Return [X, Y] of the center of cell containing provided text 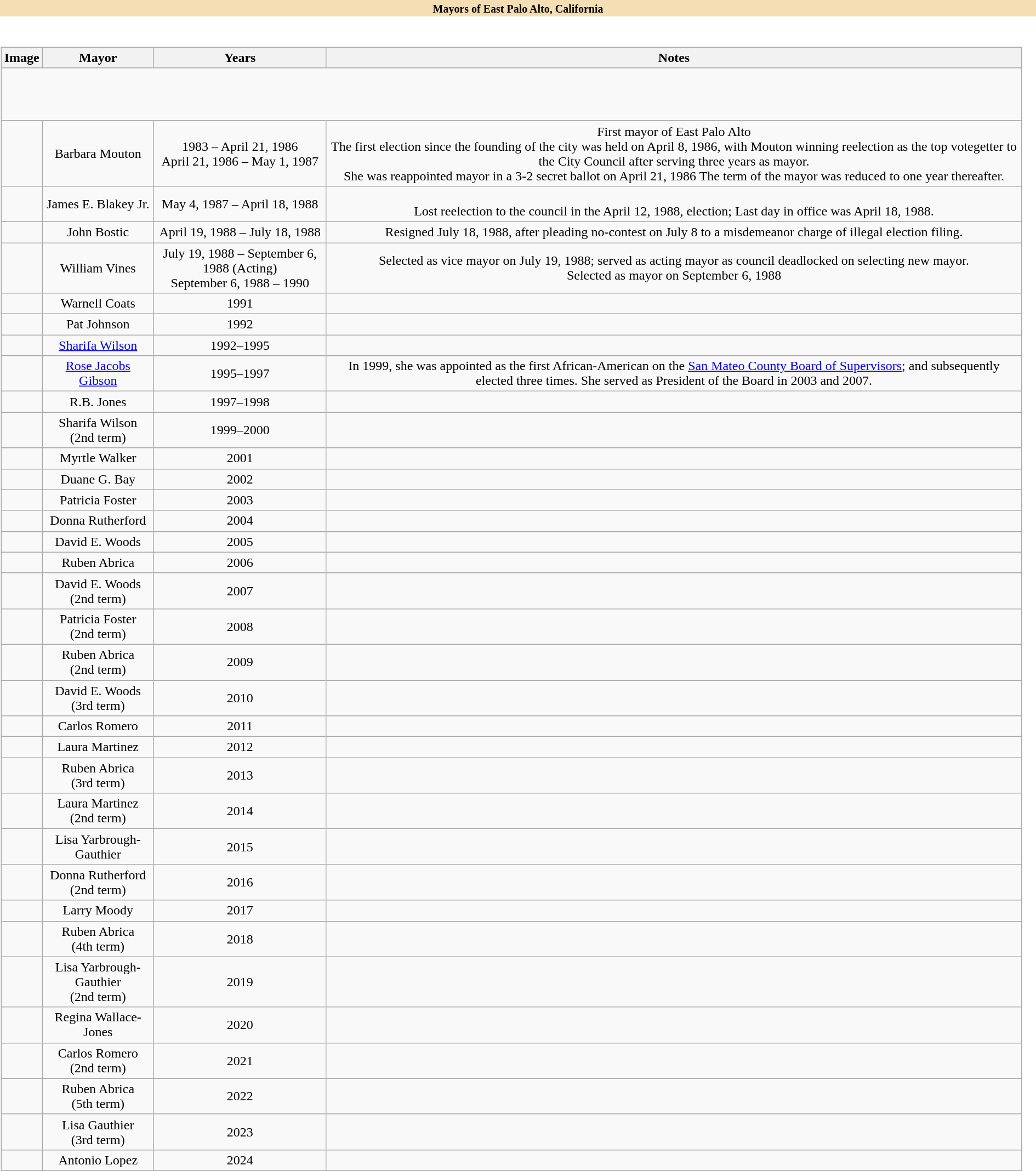
Lisa Yarbrough-Gauthier (2nd term) [98, 982]
1997–1998 [240, 402]
Duane G. Bay [98, 479]
1992–1995 [240, 345]
Selected as vice mayor on July 19, 1988; served as acting mayor as council deadlocked on selecting new mayor. Selected as mayor on September 6, 1988 [674, 268]
2023 [240, 1132]
David E. Woods [98, 542]
Laura Martinez (2nd term) [98, 811]
2017 [240, 911]
Pat Johnson [98, 325]
Lisa Yarbrough-Gauthier [98, 846]
Ruben Abrica (2nd term) [98, 662]
Myrtle Walker [98, 458]
April 19, 1988 – July 18, 1988 [240, 232]
Patricia Foster (2nd term) [98, 626]
Ruben Abrica (5th term) [98, 1096]
Warnell Coats [98, 304]
Larry Moody [98, 911]
2012 [240, 747]
2007 [240, 591]
Donna Rutherford (2nd term) [98, 883]
2014 [240, 811]
Ruben Abrica [98, 562]
Mayor [98, 58]
R.B. Jones [98, 402]
2002 [240, 479]
2018 [240, 939]
Sharifa Wilson (2nd term) [98, 430]
2015 [240, 846]
Patricia Foster [98, 500]
Donna Rutherford [98, 521]
2013 [240, 775]
Antonio Lopez [98, 1160]
2006 [240, 562]
Lisa Gauthier (3rd term) [98, 1132]
Sharifa Wilson [98, 345]
2008 [240, 626]
Resigned July 18, 1988, after pleading no-contest on July 8 to a misdemeanor charge of illegal election filing. [674, 232]
2022 [240, 1096]
May 4, 1987 – April 18, 1988 [240, 204]
2003 [240, 500]
1983 – April 21, 1986April 21, 1986 – May 1, 1987 [240, 154]
James E. Blakey Jr. [98, 204]
David E. Woods (2nd term) [98, 591]
Regina Wallace-Jones [98, 1025]
2021 [240, 1060]
1991 [240, 304]
Laura Martinez [98, 747]
Carlos Romero [98, 726]
Image [22, 58]
Years [240, 58]
2011 [240, 726]
2024 [240, 1160]
William Vines [98, 268]
Ruben Abrica (3rd term) [98, 775]
2020 [240, 1025]
Ruben Abrica (4th term) [98, 939]
July 19, 1988 – September 6, 1988 (Acting) September 6, 1988 – 1990 [240, 268]
Lost reelection to the council in the April 12, 1988, election; Last day in office was April 18, 1988. [674, 204]
2001 [240, 458]
John Bostic [98, 232]
Rose Jacobs Gibson [98, 374]
2005 [240, 542]
2010 [240, 697]
2019 [240, 982]
Mayors of East Palo Alto, California [518, 8]
2004 [240, 521]
1995–1997 [240, 374]
2009 [240, 662]
Carlos Romero (2nd term) [98, 1060]
1999–2000 [240, 430]
2016 [240, 883]
1992 [240, 325]
David E. Woods (3rd term) [98, 697]
Barbara Mouton [98, 154]
Notes [674, 58]
